Locate the cell with the specified text and output its (x, y) center coordinate. 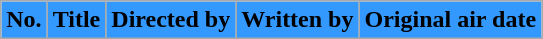
No. (24, 20)
Title (76, 20)
Written by (298, 20)
Original air date (450, 20)
Directed by (171, 20)
